Capture the cell that displays the provided text and extract its (x, y) central coordinate. 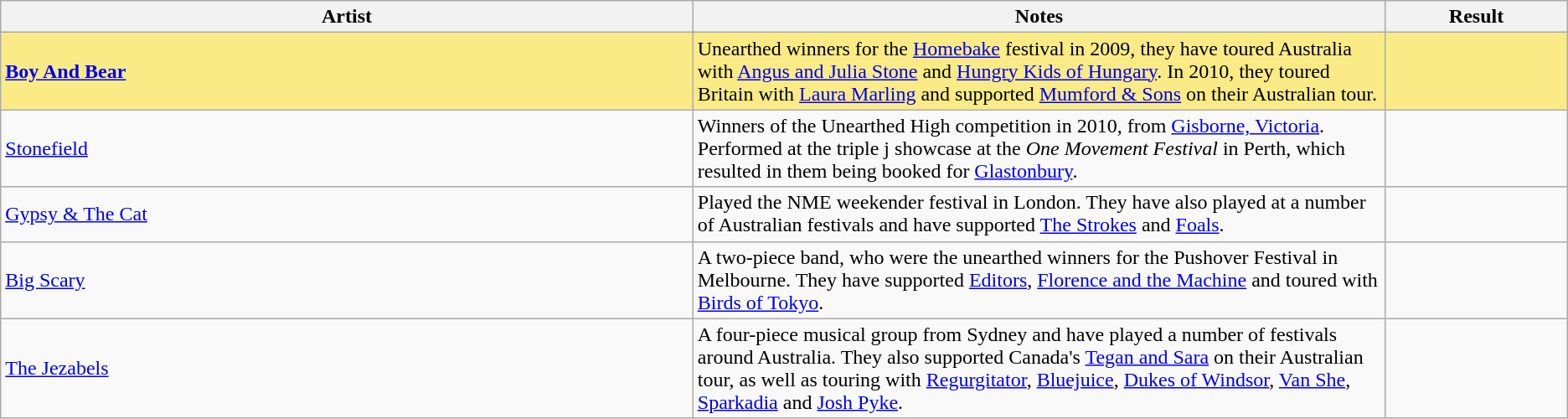
Boy And Bear (347, 71)
Played the NME weekender festival in London. They have also played at a number of Australian festivals and have supported The Strokes and Foals. (1039, 215)
Gypsy & The Cat (347, 215)
Stonefield (347, 148)
Artist (347, 17)
Notes (1039, 17)
Big Scary (347, 280)
The Jezabels (347, 369)
Result (1477, 17)
